Locate the cell with the specified text and output its (X, Y) center coordinate. 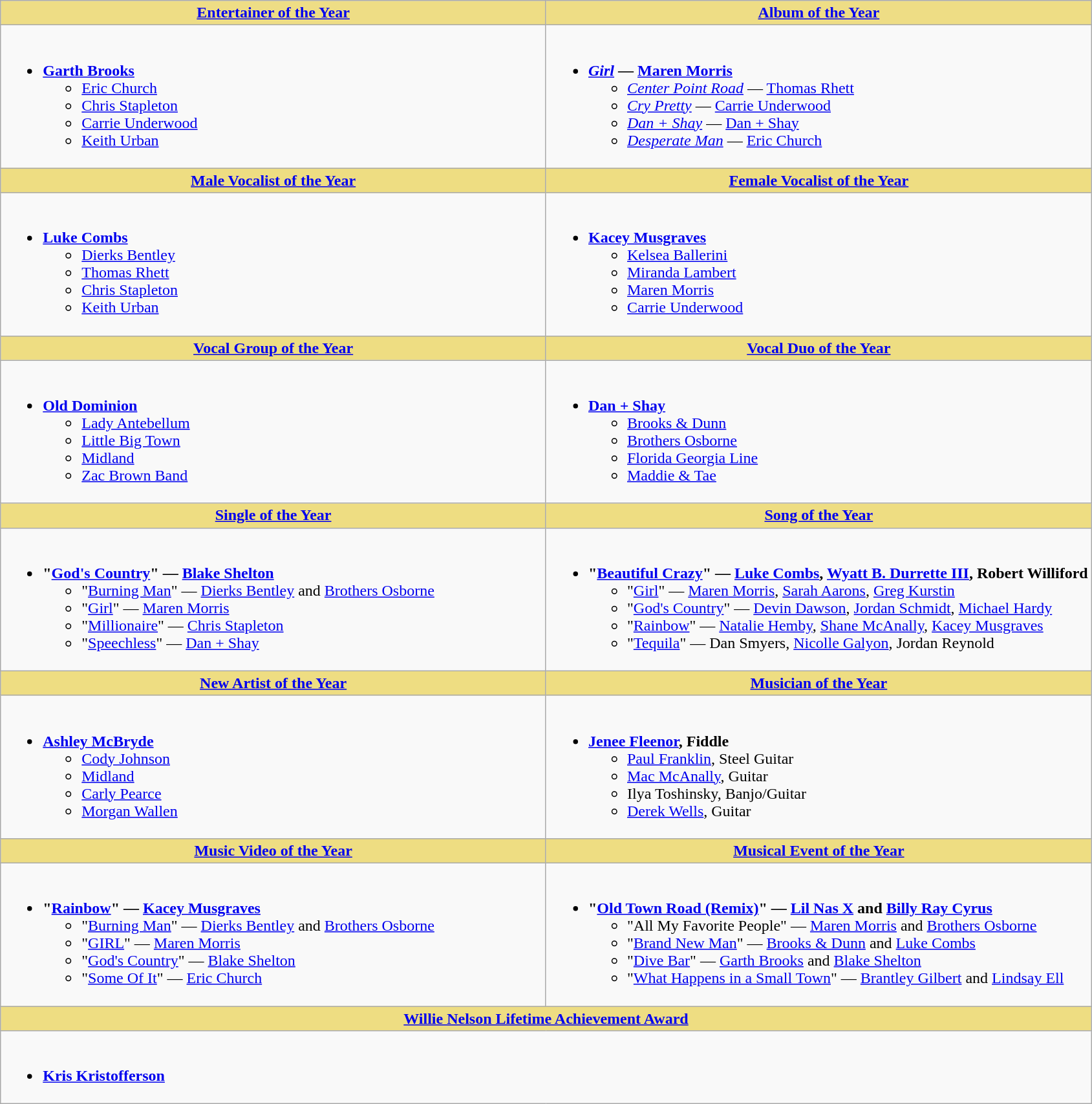
Kacey MusgravesKelsea BalleriniMiranda LambertMaren MorrisCarrie Underwood (819, 264)
Male Vocalist of the Year (273, 180)
Vocal Duo of the Year (819, 348)
Female Vocalist of the Year (819, 180)
Kris Kristofferson (546, 1067)
Willie Nelson Lifetime Achievement Award (546, 1019)
Music Video of the Year (273, 850)
Dan + ShayBrooks & DunnBrothers OsborneFlorida Georgia LineMaddie & Tae (819, 432)
Girl — Maren MorrisCenter Point Road — Thomas RhettCry Pretty — Carrie UnderwoodDan + Shay — Dan + ShayDesperate Man — Eric Church (819, 97)
New Artist of the Year (273, 683)
Old DominionLady AntebellumLittle Big TownMidlandZac Brown Band (273, 432)
Jenee Fleenor, FiddlePaul Franklin, Steel GuitarMac McAnally, GuitarIlya Toshinsky, Banjo/GuitarDerek Wells, Guitar (819, 767)
Album of the Year (819, 13)
Ashley McBrydeCody JohnsonMidlandCarly PearceMorgan Wallen (273, 767)
Single of the Year (273, 515)
Luke CombsDierks BentleyThomas RhettChris StapletonKeith Urban (273, 264)
Garth BrooksEric ChurchChris StapletonCarrie UnderwoodKeith Urban (273, 97)
Musical Event of the Year (819, 850)
Vocal Group of the Year (273, 348)
Entertainer of the Year (273, 13)
Musician of the Year (819, 683)
Song of the Year (819, 515)
